Locate the cell with the specified text and output its (x, y) center coordinate. 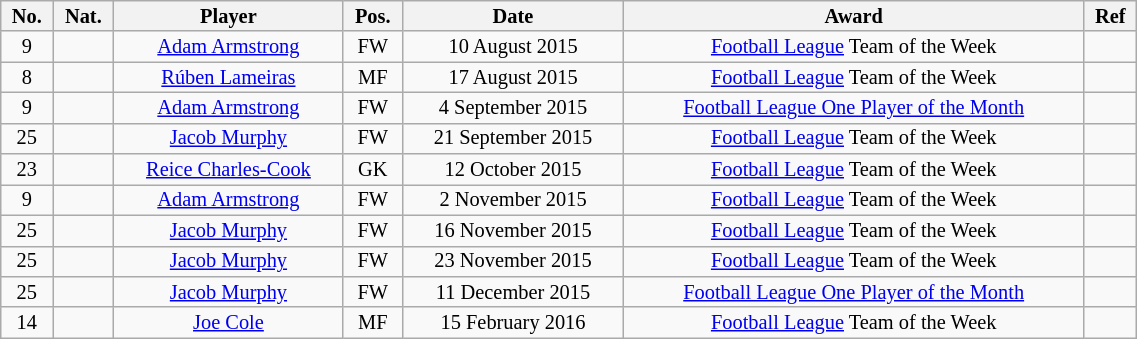
23 (27, 170)
2 November 2015 (514, 200)
23 November 2015 (514, 262)
8 (27, 78)
17 August 2015 (514, 78)
16 November 2015 (514, 230)
Date (514, 16)
15 February 2016 (514, 322)
Player (228, 16)
10 August 2015 (514, 46)
Rúben Lameiras (228, 78)
Ref (1110, 16)
21 September 2015 (514, 138)
4 September 2015 (514, 108)
Award (853, 16)
11 December 2015 (514, 292)
Joe Cole (228, 322)
Pos. (373, 16)
12 October 2015 (514, 170)
14 (27, 322)
Reice Charles-Cook (228, 170)
Nat. (84, 16)
GK (373, 170)
No. (27, 16)
